Locate the cell with the specified text and output its [X, Y] center coordinate. 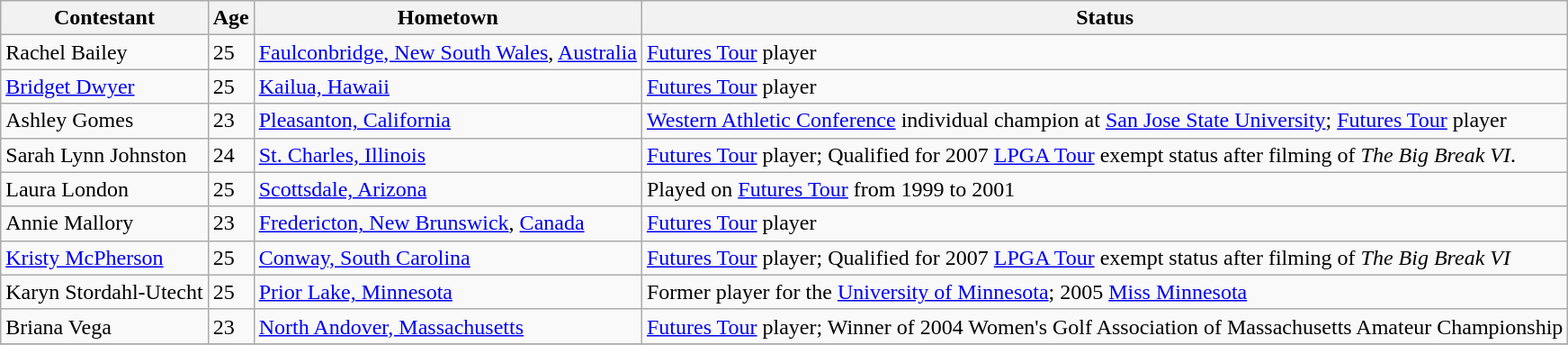
24 [230, 155]
Former player for the University of Minnesota; 2005 Miss Minnesota [1105, 292]
Conway, South Carolina [448, 258]
Prior Lake, Minnesota [448, 292]
Age [230, 18]
Laura London [104, 189]
Kristy McPherson [104, 258]
Fredericton, New Brunswick, Canada [448, 223]
Played on Futures Tour from 1999 to 2001 [1105, 189]
North Andover, Massachusetts [448, 326]
Annie Mallory [104, 223]
Futures Tour player; Winner of 2004 Women's Golf Association of Massachusetts Amateur Championship [1105, 326]
Scottsdale, Arizona [448, 189]
Futures Tour player; Qualified for 2007 LPGA Tour exempt status after filming of The Big Break VI [1105, 258]
Pleasanton, California [448, 121]
Ashley Gomes [104, 121]
Briana Vega [104, 326]
Bridget Dwyer [104, 86]
Sarah Lynn Johnston [104, 155]
Contestant [104, 18]
St. Charles, Illinois [448, 155]
Status [1105, 18]
Rachel Bailey [104, 52]
Faulconbridge, New South Wales, Australia [448, 52]
Kailua, Hawaii [448, 86]
Karyn Stordahl-Utecht [104, 292]
Futures Tour player; Qualified for 2007 LPGA Tour exempt status after filming of The Big Break VI. [1105, 155]
Western Athletic Conference individual champion at San Jose State University; Futures Tour player [1105, 121]
Hometown [448, 18]
